For the text-containing cell, return its midpoint in (x, y) coordinate format. 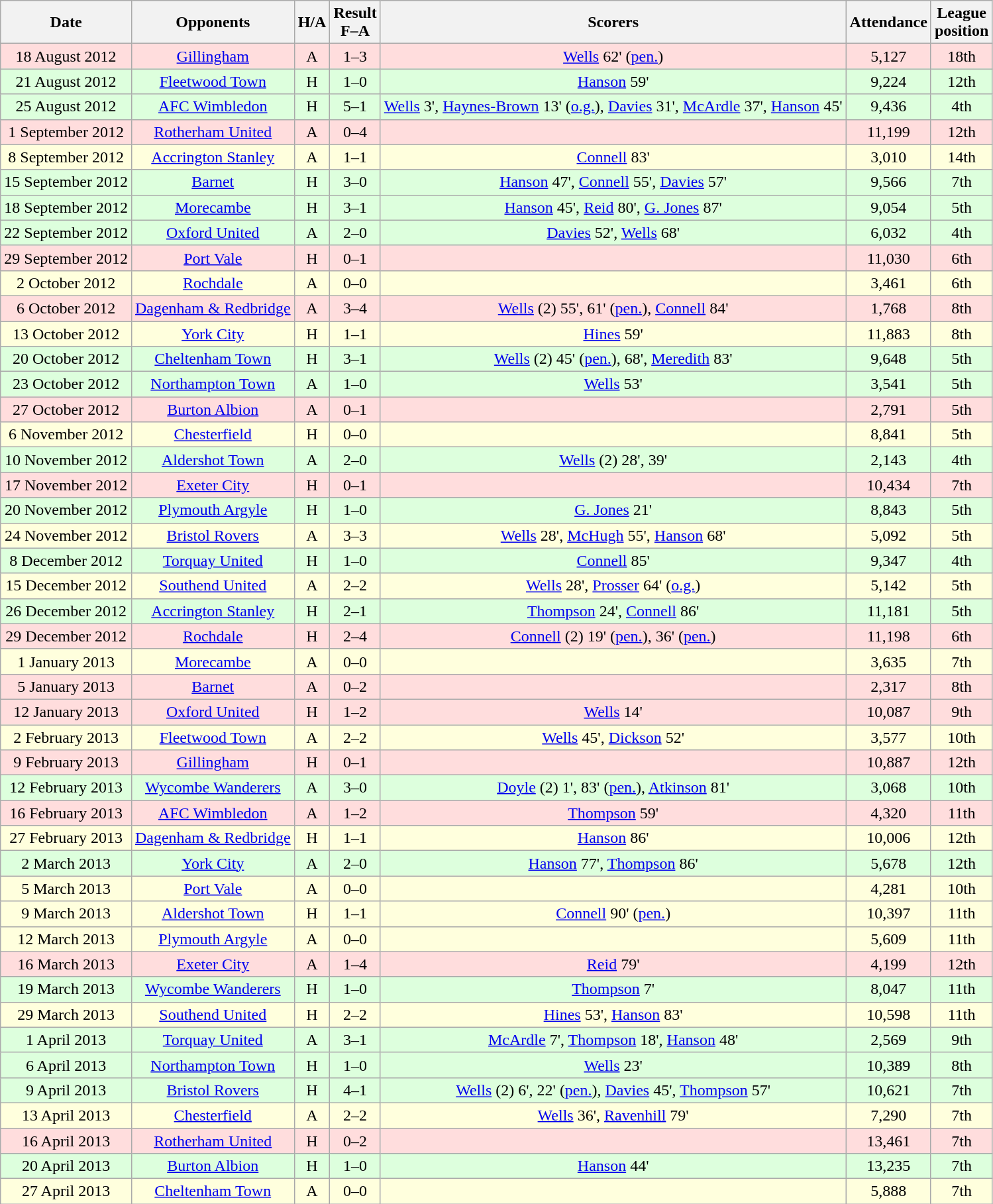
2,791 (888, 410)
Hanson 59' (613, 82)
10,006 (888, 838)
9,436 (888, 107)
6 October 2012 (66, 308)
2 February 2013 (66, 738)
11,199 (888, 132)
Wells 53' (613, 384)
10,397 (888, 914)
Hanson 77', Thompson 86' (613, 863)
2 October 2012 (66, 283)
Reid 79' (613, 964)
24 November 2012 (66, 535)
2 March 2013 (66, 863)
3,541 (888, 384)
H/A (312, 23)
22 September 2012 (66, 233)
Wells 14' (613, 712)
Wells (2) 55', 61' (pen.), Connell 84' (613, 308)
Connell (2) 19' (pen.), 36' (pen.) (613, 636)
18th (961, 56)
21 August 2012 (66, 82)
1 April 2013 (66, 1040)
20 October 2012 (66, 359)
17 November 2012 (66, 485)
Hanson 47', Connell 55', Davies 57' (613, 182)
10,621 (888, 1090)
26 December 2012 (66, 611)
29 September 2012 (66, 258)
6 April 2013 (66, 1065)
5,888 (888, 1191)
9 April 2013 (66, 1090)
25 August 2012 (66, 107)
Thompson 59' (613, 813)
5,127 (888, 56)
3,635 (888, 661)
Attendance (888, 23)
Thompson 7' (613, 989)
29 March 2013 (66, 1014)
1 January 2013 (66, 661)
4–1 (355, 1090)
10 November 2012 (66, 460)
3,577 (888, 738)
3–4 (355, 308)
Doyle (2) 1', 83' (pen.), Atkinson 81' (613, 788)
2,143 (888, 460)
Date (66, 23)
10,887 (888, 763)
9,566 (888, 182)
16 March 2013 (66, 964)
8 December 2012 (66, 561)
18 September 2012 (66, 207)
27 October 2012 (66, 410)
ResultF–A (355, 23)
3,068 (888, 788)
Hanson 44' (613, 1166)
Davies 52', Wells 68' (613, 233)
Opponents (213, 23)
6 November 2012 (66, 435)
Connell 90' (pen.) (613, 914)
5 January 2013 (66, 686)
Hanson 86' (613, 838)
3,461 (888, 283)
11,198 (888, 636)
5,092 (888, 535)
12 March 2013 (66, 939)
G. Jones 21' (613, 510)
12 January 2013 (66, 712)
1–4 (355, 964)
Leagueposition (961, 23)
Wells 28', McHugh 55', Hanson 68' (613, 535)
Wells 36', Ravenhill 79' (613, 1115)
3–3 (355, 535)
18 August 2012 (66, 56)
10,389 (888, 1065)
Wells (2) 6', 22' (pen.), Davies 45', Thompson 57' (613, 1090)
Hines 53', Hanson 83' (613, 1014)
Thompson 24', Connell 86' (613, 611)
8,047 (888, 989)
1–3 (355, 56)
19 March 2013 (66, 989)
Wells 45', Dickson 52' (613, 738)
13 April 2013 (66, 1115)
20 April 2013 (66, 1166)
Connell 85' (613, 561)
10,434 (888, 485)
12 February 2013 (66, 788)
Wells 3', Haynes-Brown 13' (o.g.), Davies 31', McArdle 37', Hanson 45' (613, 107)
5,609 (888, 939)
Wells 28', Prosser 64' (o.g.) (613, 586)
Wells (2) 28', 39' (613, 460)
11,030 (888, 258)
27 April 2013 (66, 1191)
McArdle 7', Thompson 18', Hanson 48' (613, 1040)
Connell 83' (613, 157)
Wells 23' (613, 1065)
Hines 59' (613, 333)
2–1 (355, 611)
13,235 (888, 1166)
11,181 (888, 611)
10,598 (888, 1014)
Scorers (613, 23)
15 September 2012 (66, 182)
9,648 (888, 359)
9 March 2013 (66, 914)
9,347 (888, 561)
15 December 2012 (66, 586)
4,199 (888, 964)
8,843 (888, 510)
5 March 2013 (66, 889)
Wells 62' (pen.) (613, 56)
8,841 (888, 435)
13 October 2012 (66, 333)
9,224 (888, 82)
5–1 (355, 107)
2,317 (888, 686)
5,142 (888, 586)
29 December 2012 (66, 636)
7,290 (888, 1115)
1,768 (888, 308)
3,010 (888, 157)
27 February 2013 (66, 838)
9 February 2013 (66, 763)
10,087 (888, 712)
4,320 (888, 813)
16 April 2013 (66, 1140)
16 February 2013 (66, 813)
14th (961, 157)
11,883 (888, 333)
1 September 2012 (66, 132)
0–4 (355, 132)
Hanson 45', Reid 80', G. Jones 87' (613, 207)
Wells (2) 45' (pen.), 68', Meredith 83' (613, 359)
5,678 (888, 863)
2–4 (355, 636)
4,281 (888, 889)
20 November 2012 (66, 510)
13,461 (888, 1140)
9,054 (888, 207)
8 September 2012 (66, 157)
2,569 (888, 1040)
6,032 (888, 233)
23 October 2012 (66, 384)
